Determine the (x, y) coordinate at the center of the cell enclosing the given text.  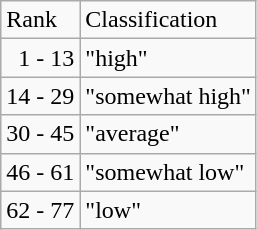
1 - 13 (40, 58)
30 - 45 (40, 134)
46 - 61 (40, 172)
Rank (40, 20)
"high" (168, 58)
Classification (168, 20)
62 - 77 (40, 210)
"average" (168, 134)
"somewhat high" (168, 96)
"somewhat low" (168, 172)
14 - 29 (40, 96)
"low" (168, 210)
